Return [x, y] of the center of cell containing provided text 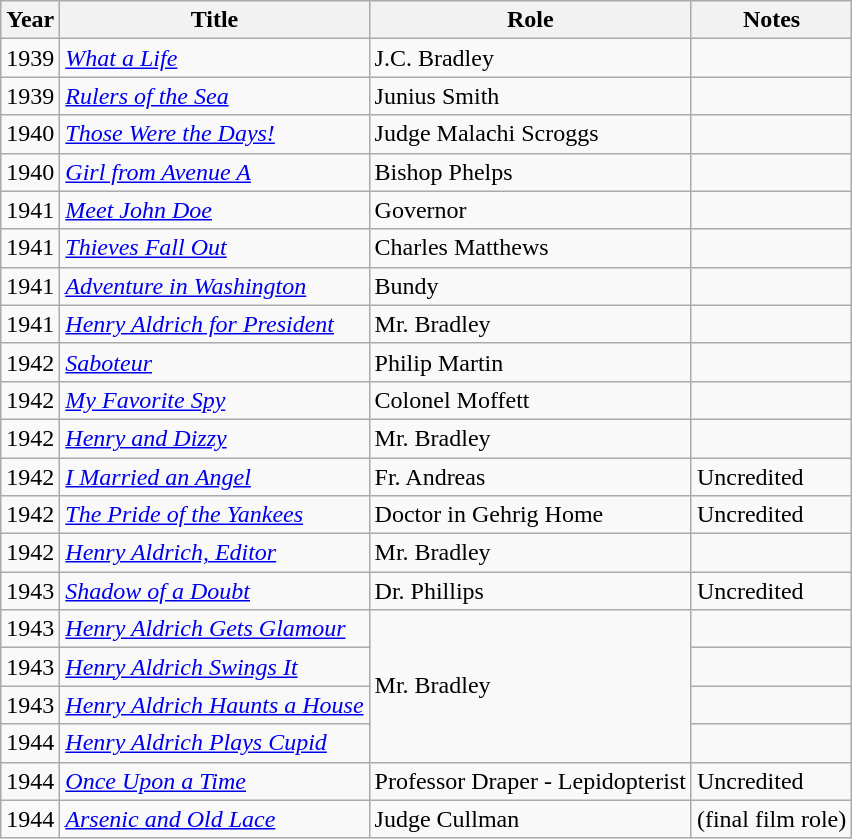
Saboteur [214, 362]
Arsenic and Old Lace [214, 819]
Judge Malachi Scroggs [530, 134]
Notes [771, 20]
Adventure in Washington [214, 286]
Governor [530, 210]
Henry and Dizzy [214, 438]
I Married an Angel [214, 477]
Henry Aldrich Swings It [214, 667]
Thieves Fall Out [214, 248]
Junius Smith [530, 96]
Rulers of the Sea [214, 96]
Girl from Avenue A [214, 172]
Bundy [530, 286]
Dr. Phillips [530, 591]
(final film role) [771, 819]
What a Life [214, 58]
Doctor in Gehrig Home [530, 515]
Once Upon a Time [214, 781]
Bishop Phelps [530, 172]
Henry Aldrich Gets Glamour [214, 629]
Shadow of a Doubt [214, 591]
Henry Aldrich for President [214, 324]
Professor Draper - Lepidopterist [530, 781]
Judge Cullman [530, 819]
Henry Aldrich Haunts a House [214, 705]
Fr. Andreas [530, 477]
Charles Matthews [530, 248]
Those Were the Days! [214, 134]
Role [530, 20]
Henry Aldrich, Editor [214, 553]
Title [214, 20]
Year [30, 20]
My Favorite Spy [214, 400]
J.C. Bradley [530, 58]
Meet John Doe [214, 210]
Philip Martin [530, 362]
The Pride of the Yankees [214, 515]
Colonel Moffett [530, 400]
Henry Aldrich Plays Cupid [214, 743]
